Identify which cell holds the provided text, then report its (X, Y) central coordinate. 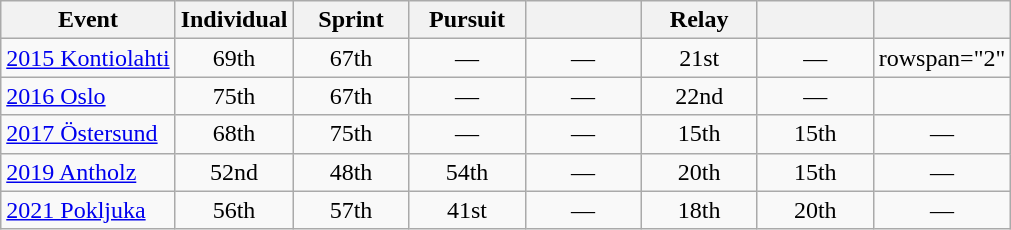
2019 Antholz (88, 172)
Sprint (351, 20)
22nd (699, 96)
68th (234, 134)
rowspan="2" (942, 58)
56th (234, 210)
18th (699, 210)
2021 Pokljuka (88, 210)
52nd (234, 172)
54th (467, 172)
2016 Oslo (88, 96)
48th (351, 172)
Event (88, 20)
Relay (699, 20)
Individual (234, 20)
Pursuit (467, 20)
69th (234, 58)
2015 Kontiolahti (88, 58)
21st (699, 58)
41st (467, 210)
2017 Östersund (88, 134)
57th (351, 210)
